Output the [x, y] coordinate of the center of the cell containing the given text.  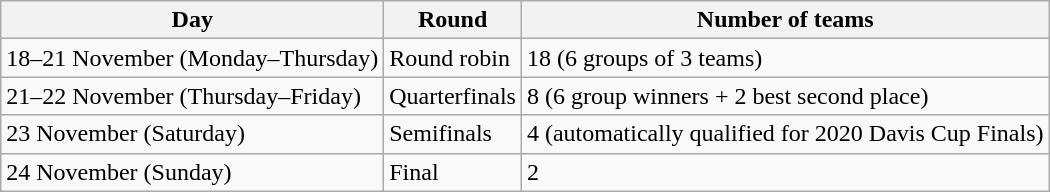
23 November (Saturday) [192, 134]
Quarterfinals [453, 96]
21–22 November (Thursday–Friday) [192, 96]
8 (6 group winners + 2 best second place) [785, 96]
18 (6 groups of 3 teams) [785, 58]
4 (automatically qualified for 2020 Davis Cup Finals) [785, 134]
Round robin [453, 58]
Round [453, 20]
24 November (Sunday) [192, 172]
Final [453, 172]
Day [192, 20]
18–21 November (Monday–Thursday) [192, 58]
2 [785, 172]
Semifinals [453, 134]
Number of teams [785, 20]
